Determine the (X, Y) coordinate at the center of the cell enclosing the given text.  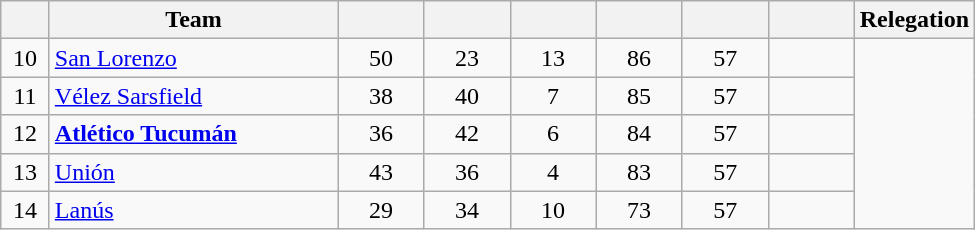
Vélez Sarsfield (194, 96)
6 (553, 134)
34 (467, 210)
12 (26, 134)
50 (381, 58)
7 (553, 96)
14 (26, 210)
38 (381, 96)
Atlético Tucumán (194, 134)
23 (467, 58)
4 (553, 172)
73 (639, 210)
29 (381, 210)
Relegation (914, 20)
11 (26, 96)
86 (639, 58)
43 (381, 172)
83 (639, 172)
Team (194, 20)
42 (467, 134)
Lanús (194, 210)
Unión (194, 172)
85 (639, 96)
40 (467, 96)
San Lorenzo (194, 58)
84 (639, 134)
